Return [X, Y] of the center of cell containing provided text 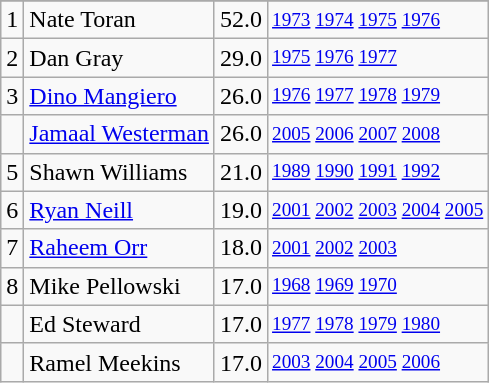
Ryan Neill [120, 210]
3 [12, 96]
6 [12, 210]
1968 1969 1970 [377, 286]
1973 1974 1975 1976 [377, 20]
18.0 [240, 248]
Dino Mangiero [120, 96]
Jamaal Westerman [120, 134]
2005 2006 2007 2008 [377, 134]
1989 1990 1991 1992 [377, 172]
52.0 [240, 20]
Dan Gray [120, 58]
2 [12, 58]
1975 1976 1977 [377, 58]
Shawn Williams [120, 172]
1976 1977 1978 1979 [377, 96]
1 [12, 20]
2001 2002 2003 [377, 248]
Mike Pellowski [120, 286]
7 [12, 248]
29.0 [240, 58]
Raheem Orr [120, 248]
Ed Steward [120, 324]
5 [12, 172]
Ramel Meekins [120, 362]
2003 2004 2005 2006 [377, 362]
19.0 [240, 210]
21.0 [240, 172]
1977 1978 1979 1980 [377, 324]
Nate Toran [120, 20]
2001 2002 2003 2004 2005 [377, 210]
8 [12, 286]
